For the text-containing cell, return its midpoint in (x, y) coordinate format. 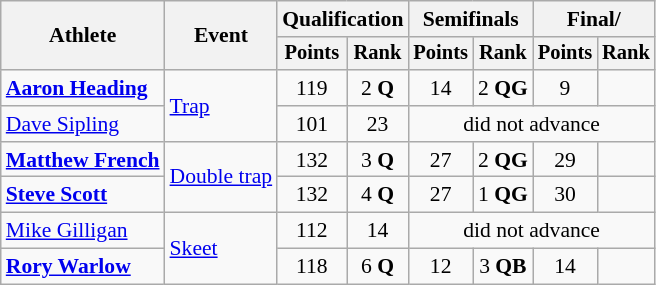
119 (312, 88)
118 (312, 267)
4 Q (377, 195)
9 (565, 88)
Final/ (594, 19)
29 (565, 160)
Semifinals (470, 19)
Trap (222, 106)
23 (377, 124)
Athlete (83, 36)
Event (222, 36)
6 Q (377, 267)
Matthew French (83, 160)
12 (440, 267)
1 QG (503, 195)
Rory Warlow (83, 267)
101 (312, 124)
2 Q (377, 88)
Double trap (222, 178)
Qualification (342, 19)
3 Q (377, 160)
Steve Scott (83, 195)
3 QB (503, 267)
Skeet (222, 248)
112 (312, 231)
Mike Gilligan (83, 231)
Dave Sipling (83, 124)
30 (565, 195)
Aaron Heading (83, 88)
